Pinpoint the cell where the given text exists, returning its [X, Y] midpoint coordinate. 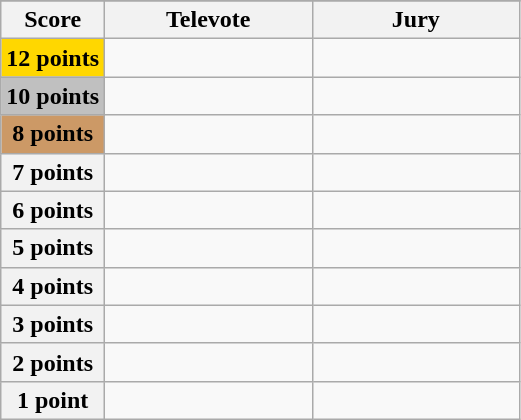
Score [53, 20]
4 points [53, 286]
7 points [53, 172]
Televote [209, 20]
1 point [53, 400]
8 points [53, 134]
10 points [53, 96]
2 points [53, 362]
3 points [53, 324]
12 points [53, 58]
5 points [53, 248]
6 points [53, 210]
Jury [416, 20]
